For the text-containing cell, return its midpoint in (X, Y) coordinate format. 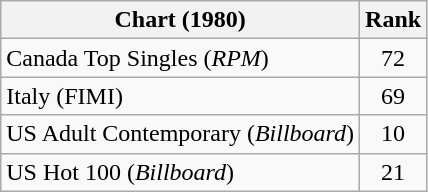
Italy (FIMI) (180, 96)
10 (394, 134)
69 (394, 96)
Chart (1980) (180, 20)
Canada Top Singles (RPM) (180, 58)
72 (394, 58)
US Adult Contemporary (Billboard) (180, 134)
21 (394, 172)
Rank (394, 20)
US Hot 100 (Billboard) (180, 172)
